Search for the cell housing the specified text and yield its [X, Y] center coordinate. 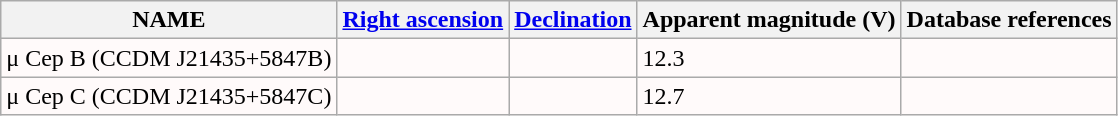
Apparent magnitude (V) [769, 20]
μ Cep B (CCDM J21435+5847B) [169, 58]
μ Cep C (CCDM J21435+5847C) [169, 96]
Declination [573, 20]
12.3 [769, 58]
Database references [1009, 20]
12.7 [769, 96]
NAME [169, 20]
Right ascension [423, 20]
